Capture the cell that displays the provided text and extract its [x, y] central coordinate. 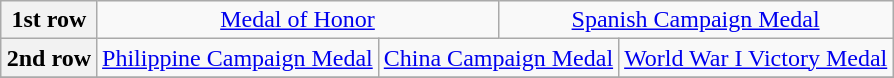
2nd row [48, 58]
World War I Victory Medal [756, 58]
Medal of Honor [298, 20]
China Campaign Medal [498, 58]
1st row [48, 20]
Spanish Campaign Medal [695, 20]
Philippine Campaign Medal [238, 58]
